Return the (X, Y) coordinate for the center point of the cell that contains the specified text.  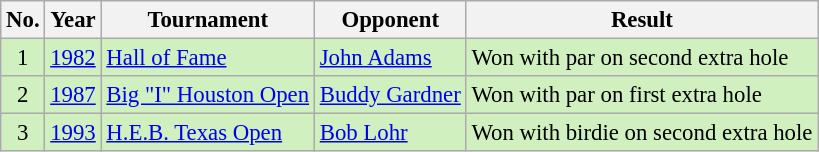
John Adams (390, 58)
1 (23, 58)
Bob Lohr (390, 133)
3 (23, 133)
H.E.B. Texas Open (208, 133)
1993 (73, 133)
2 (23, 95)
Opponent (390, 20)
1987 (73, 95)
Hall of Fame (208, 58)
Won with par on second extra hole (642, 58)
Won with par on first extra hole (642, 95)
Won with birdie on second extra hole (642, 133)
Year (73, 20)
Tournament (208, 20)
No. (23, 20)
1982 (73, 58)
Result (642, 20)
Big "I" Houston Open (208, 95)
Buddy Gardner (390, 95)
